From the cell containing the given text, extract its center point as (X, Y) coordinate. 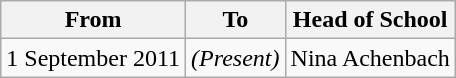
(Present) (236, 58)
Head of School (370, 20)
Nina Achenbach (370, 58)
1 September 2011 (94, 58)
To (236, 20)
From (94, 20)
